Determine the [x, y] coordinate at the center of the cell enclosing the given text.  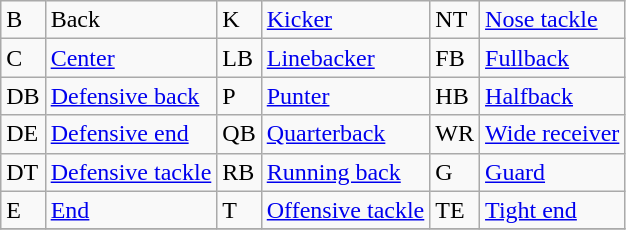
Defensive back [131, 96]
TE [455, 210]
Defensive end [131, 134]
Defensive tackle [131, 172]
Quarterback [346, 134]
K [239, 20]
Guard [552, 172]
FB [455, 58]
Linebacker [346, 58]
RB [239, 172]
QB [239, 134]
T [239, 210]
Kicker [346, 20]
Wide receiver [552, 134]
LB [239, 58]
HB [455, 96]
E [23, 210]
Fullback [552, 58]
DE [23, 134]
P [239, 96]
NT [455, 20]
B [23, 20]
Center [131, 58]
Running back [346, 172]
Halfback [552, 96]
End [131, 210]
Punter [346, 96]
Nose tackle [552, 20]
Offensive tackle [346, 210]
C [23, 58]
Back [131, 20]
DT [23, 172]
Tight end [552, 210]
WR [455, 134]
DB [23, 96]
G [455, 172]
